Determine the [X, Y] coordinate at the center of the cell enclosing the given text.  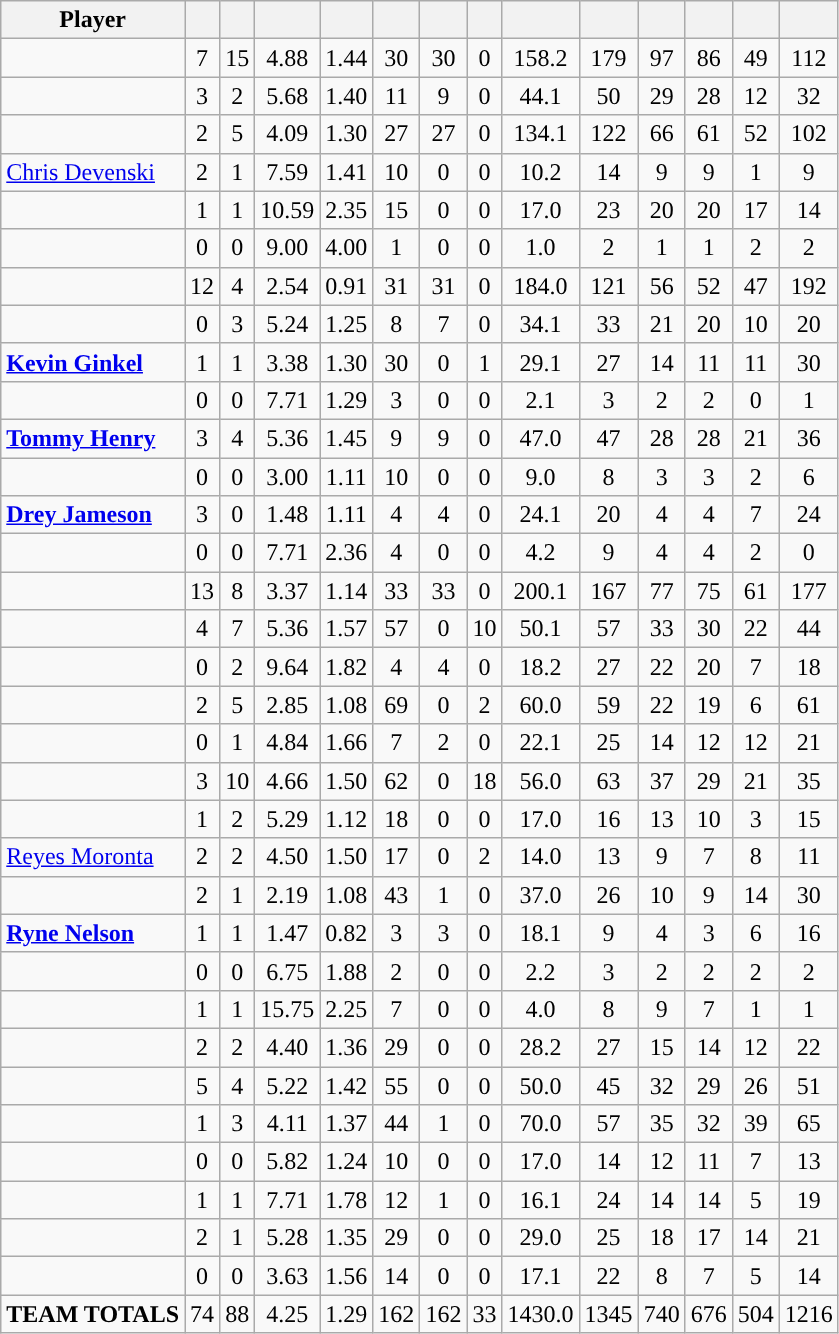
1.41 [346, 172]
50.1 [540, 629]
17.1 [540, 1276]
47.0 [540, 438]
2.25 [346, 1009]
49 [756, 58]
122 [608, 134]
45 [608, 1085]
740 [662, 1314]
1345 [608, 1314]
3.00 [288, 477]
18.2 [540, 667]
70.0 [540, 1124]
2.2 [540, 971]
1.42 [346, 1085]
10.2 [540, 172]
179 [608, 58]
2.85 [288, 705]
676 [708, 1314]
184.0 [540, 286]
77 [662, 591]
22.1 [540, 743]
200.1 [540, 591]
177 [808, 591]
74 [202, 1314]
50 [608, 96]
1.37 [346, 1124]
15.75 [288, 1009]
55 [396, 1085]
16.1 [540, 1200]
69 [396, 705]
4.84 [288, 743]
4.00 [346, 248]
1.12 [346, 819]
TEAM TOTALS [93, 1314]
1.56 [346, 1276]
5.82 [288, 1162]
56 [662, 286]
2.36 [346, 553]
4.66 [288, 781]
1.44 [346, 58]
1.45 [346, 438]
1.57 [346, 629]
75 [708, 591]
2.1 [540, 400]
0.82 [346, 933]
Tommy Henry [93, 438]
1.88 [346, 971]
29.1 [540, 362]
5.68 [288, 96]
1.35 [346, 1238]
1216 [808, 1314]
4.11 [288, 1124]
36 [808, 438]
2.54 [288, 286]
2.19 [288, 895]
62 [396, 781]
3.38 [288, 362]
1430.0 [540, 1314]
Chris Devenski [93, 172]
5.24 [288, 324]
Kevin Ginkel [93, 362]
37.0 [540, 895]
4.09 [288, 134]
29.0 [540, 1238]
43 [396, 895]
4.0 [540, 1009]
504 [756, 1314]
23 [608, 210]
56.0 [540, 781]
134.1 [540, 134]
39 [756, 1124]
24.1 [540, 515]
0.91 [346, 286]
Player [93, 20]
59 [608, 705]
18.1 [540, 933]
63 [608, 781]
3.37 [288, 591]
6.75 [288, 971]
1.66 [346, 743]
192 [808, 286]
Ryne Nelson [93, 933]
Reyes Moronta [93, 857]
3.63 [288, 1276]
9.64 [288, 667]
86 [708, 58]
1.24 [346, 1162]
28.2 [540, 1047]
60.0 [540, 705]
1.40 [346, 96]
97 [662, 58]
4.40 [288, 1047]
1.14 [346, 591]
7.59 [288, 172]
5.29 [288, 819]
112 [808, 58]
2.35 [346, 210]
88 [238, 1314]
1.36 [346, 1047]
5.28 [288, 1238]
66 [662, 134]
121 [608, 286]
10.59 [288, 210]
51 [808, 1085]
37 [662, 781]
1.78 [346, 1200]
5.22 [288, 1085]
1.47 [288, 933]
4.50 [288, 857]
Drey Jameson [93, 515]
14.0 [540, 857]
9.0 [540, 477]
1.0 [540, 248]
1.82 [346, 667]
44.1 [540, 96]
34.1 [540, 324]
4.2 [540, 553]
1.48 [288, 515]
167 [608, 591]
4.88 [288, 58]
9.00 [288, 248]
50.0 [540, 1085]
158.2 [540, 58]
1.25 [346, 324]
4.25 [288, 1314]
102 [808, 134]
65 [808, 1124]
